Pinpoint the cell where the given text exists, returning its [x, y] midpoint coordinate. 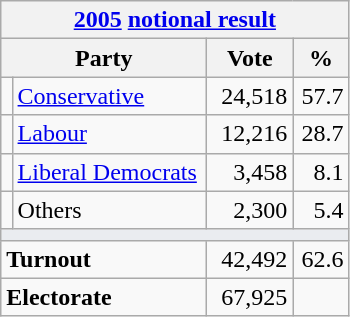
24,518 [250, 96]
Electorate [104, 297]
Liberal Democrats [110, 172]
Conservative [110, 96]
57.7 [321, 96]
Others [110, 210]
8.1 [321, 172]
67,925 [250, 297]
Labour [110, 134]
62.6 [321, 259]
% [321, 58]
2,300 [250, 210]
Vote [250, 58]
2005 notional result [175, 20]
28.7 [321, 134]
42,492 [250, 259]
3,458 [250, 172]
5.4 [321, 210]
12,216 [250, 134]
Party [104, 58]
Turnout [104, 259]
